Locate the cell with the specified text and output its [x, y] center coordinate. 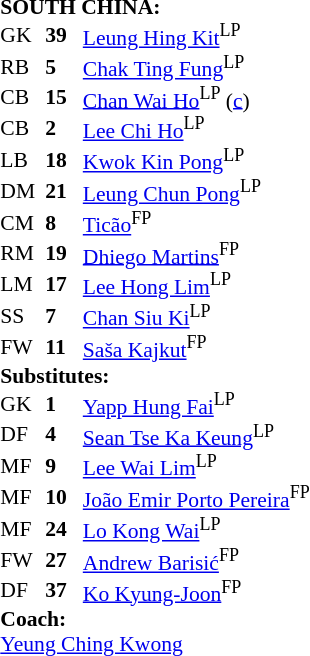
2 [64, 128]
17 [64, 284]
4 [64, 434]
TicãoFP [196, 222]
Kwok Kin PongLP [196, 160]
39 [64, 36]
Lee Hong LimLP [196, 284]
Chak Ting FungLP [196, 66]
LB [22, 160]
RB [22, 66]
DM [22, 190]
Sean Tse Ka KeungLP [196, 434]
19 [64, 254]
Chan Siu KiLP [196, 316]
24 [64, 528]
Lee Wai LimLP [196, 466]
27 [64, 560]
RM [22, 254]
LM [22, 284]
7 [64, 316]
Andrew BarisićFP [196, 560]
João Emir Porto PereiraFP [196, 498]
18 [64, 160]
1 [64, 404]
Leung Chun PongLP [196, 190]
Leung Hing KitLP [196, 36]
Lo Kong WaiLP [196, 528]
15 [64, 98]
Substitutes: [154, 376]
8 [64, 222]
Saša KajkutFP [196, 346]
11 [64, 346]
Yapp Hung FaiLP [196, 404]
SS [22, 316]
37 [64, 590]
Dhiego MartinsFP [196, 254]
Chan Wai HoLP (c) [196, 98]
Lee Chi HoLP [196, 128]
5 [64, 66]
Ko Kyung-JoonFP [196, 590]
9 [64, 466]
10 [64, 498]
21 [64, 190]
Coach: [154, 620]
CM [22, 222]
